Extract the (X, Y) coordinate from the center of the cell holding the provided text.  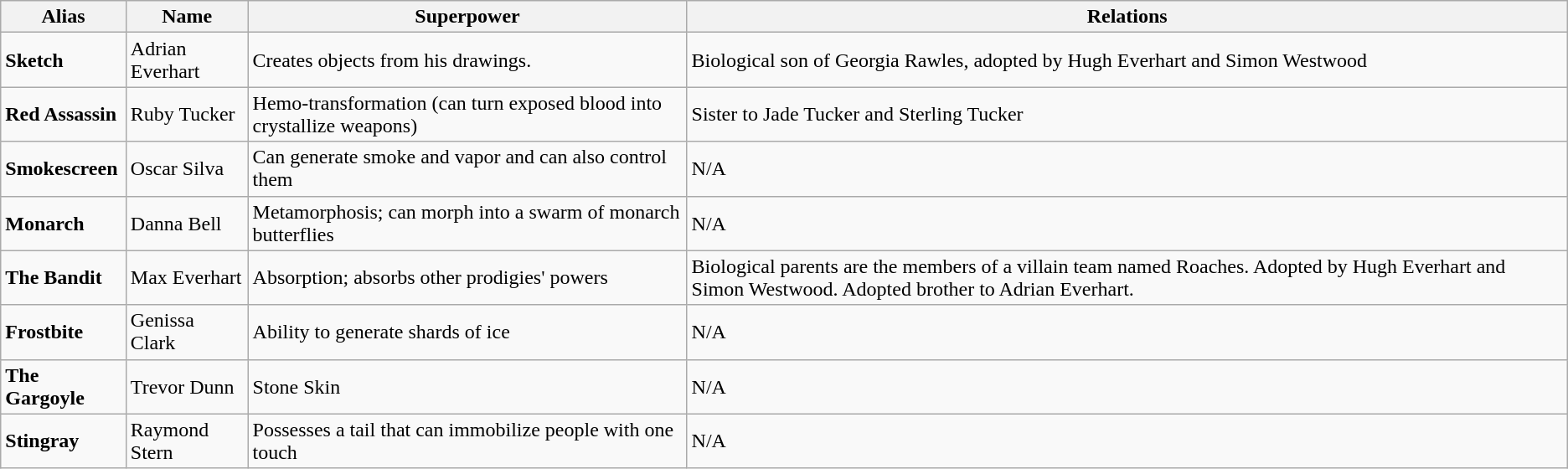
Max Everhart (187, 278)
Sketch (64, 60)
Ability to generate shards of ice (467, 332)
Ruby Tucker (187, 114)
Name (187, 17)
The Bandit (64, 278)
Monarch (64, 223)
Oscar Silva (187, 169)
Superpower (467, 17)
Smokescreen (64, 169)
Genissa Clark (187, 332)
Creates objects from his drawings. (467, 60)
Raymond Stern (187, 441)
Alias (64, 17)
Stingray (64, 441)
Absorption; absorbs other prodigies' powers (467, 278)
Trevor Dunn (187, 387)
Relations (1127, 17)
Biological parents are the members of a villain team named Roaches. Adopted by Hugh Everhart and Simon Westwood. Adopted brother to Adrian Everhart. (1127, 278)
Red Assassin (64, 114)
Can generate smoke and vapor and can also control them (467, 169)
Biological son of Georgia Rawles, adopted by Hugh Everhart and Simon Westwood (1127, 60)
Sister to Jade Tucker and Sterling Tucker (1127, 114)
Danna Bell (187, 223)
Adrian Everhart (187, 60)
Frostbite (64, 332)
Possesses a tail that can immobilize people with one touch (467, 441)
Stone Skin (467, 387)
The Gargoyle (64, 387)
Hemo-transformation (can turn exposed blood into crystallize weapons) (467, 114)
Metamorphosis; can morph into a swarm of monarch butterflies (467, 223)
